Detect which cell encompasses the target text, then output its (x, y) center coordinate. 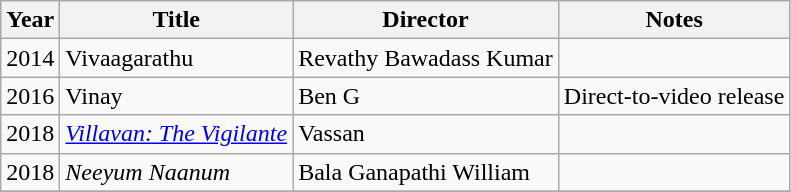
Director (426, 20)
Direct-to-video release (674, 96)
Neeyum Naanum (176, 172)
2016 (30, 96)
Villavan: The Vigilante (176, 134)
Title (176, 20)
Revathy Bawadass Kumar (426, 58)
Notes (674, 20)
Vinay (176, 96)
2014 (30, 58)
Bala Ganapathi William (426, 172)
Ben G (426, 96)
Vassan (426, 134)
Vivaagarathu (176, 58)
Year (30, 20)
